Locate the cell with the specified text and output its (x, y) center coordinate. 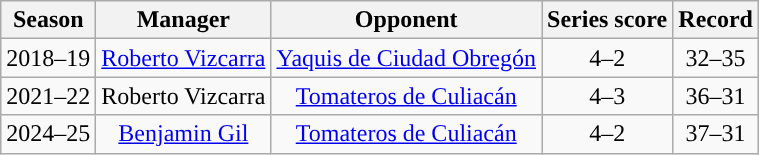
32–35 (716, 58)
Yaquis de Ciudad Obregón (406, 58)
2024–25 (48, 134)
Series score (608, 20)
2021–22 (48, 96)
4–3 (608, 96)
2018–19 (48, 58)
37–31 (716, 134)
Record (716, 20)
Benjamin Gil (184, 134)
36–31 (716, 96)
Opponent (406, 20)
Season (48, 20)
Manager (184, 20)
